Output the [x, y] coordinate of the center of the cell containing the given text.  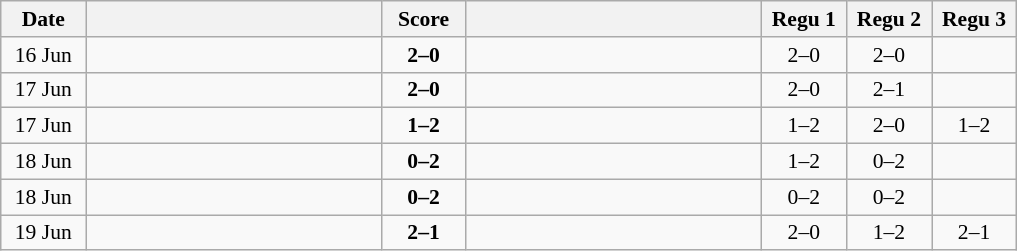
19 Jun [44, 233]
Score [424, 19]
Date [44, 19]
Regu 2 [888, 19]
Regu 3 [974, 19]
16 Jun [44, 55]
Regu 1 [804, 19]
